Identify which cell holds the provided text, then report its (x, y) central coordinate. 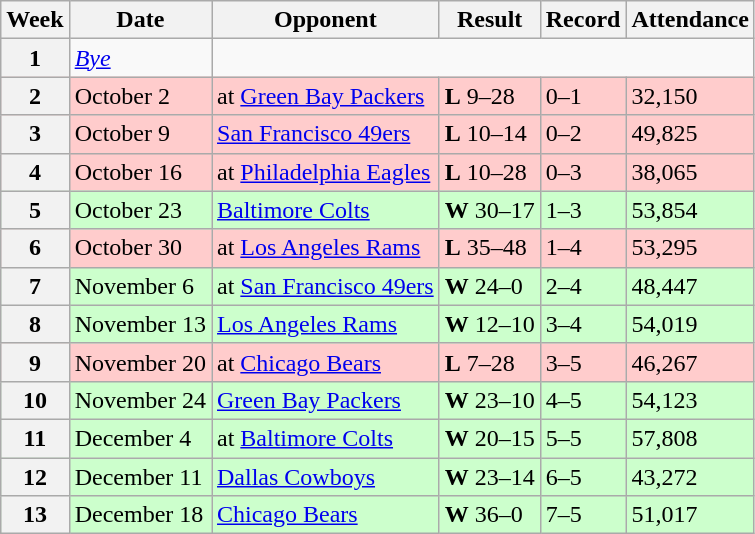
51,017 (690, 515)
7 (35, 286)
6–5 (583, 477)
November 24 (140, 400)
Bye (140, 58)
L 10–28 (490, 172)
October 9 (140, 134)
November 20 (140, 362)
4–5 (583, 400)
5 (35, 210)
3–4 (583, 324)
November 6 (140, 286)
October 23 (140, 210)
L 9–28 (490, 96)
Los Angeles Rams (326, 324)
December 4 (140, 438)
Result (490, 20)
12 (35, 477)
10 (35, 400)
Attendance (690, 20)
Green Bay Packers (326, 400)
8 (35, 324)
at Los Angeles Rams (326, 248)
L 35–48 (490, 248)
Record (583, 20)
9 (35, 362)
Date (140, 20)
49,825 (690, 134)
54,019 (690, 324)
L 7–28 (490, 362)
43,272 (690, 477)
54,123 (690, 400)
October 2 (140, 96)
57,808 (690, 438)
1–3 (583, 210)
1–4 (583, 248)
December 11 (140, 477)
W 24–0 (490, 286)
at Philadelphia Eagles (326, 172)
W 23–10 (490, 400)
32,150 (690, 96)
6 (35, 248)
Opponent (326, 20)
W 20–15 (490, 438)
3–5 (583, 362)
53,854 (690, 210)
2 (35, 96)
Chicago Bears (326, 515)
at San Francisco 49ers (326, 286)
W 30–17 (490, 210)
November 13 (140, 324)
at Green Bay Packers (326, 96)
38,065 (690, 172)
4 (35, 172)
48,447 (690, 286)
Dallas Cowboys (326, 477)
1 (35, 58)
San Francisco 49ers (326, 134)
L 10–14 (490, 134)
W 12–10 (490, 324)
0–1 (583, 96)
Baltimore Colts (326, 210)
3 (35, 134)
October 16 (140, 172)
11 (35, 438)
Week (35, 20)
0–3 (583, 172)
13 (35, 515)
46,267 (690, 362)
December 18 (140, 515)
at Baltimore Colts (326, 438)
at Chicago Bears (326, 362)
7–5 (583, 515)
W 36–0 (490, 515)
0–2 (583, 134)
53,295 (690, 248)
5–5 (583, 438)
2–4 (583, 286)
W 23–14 (490, 477)
October 30 (140, 248)
